Extract the [x, y] coordinate from the center of the cell holding the provided text.  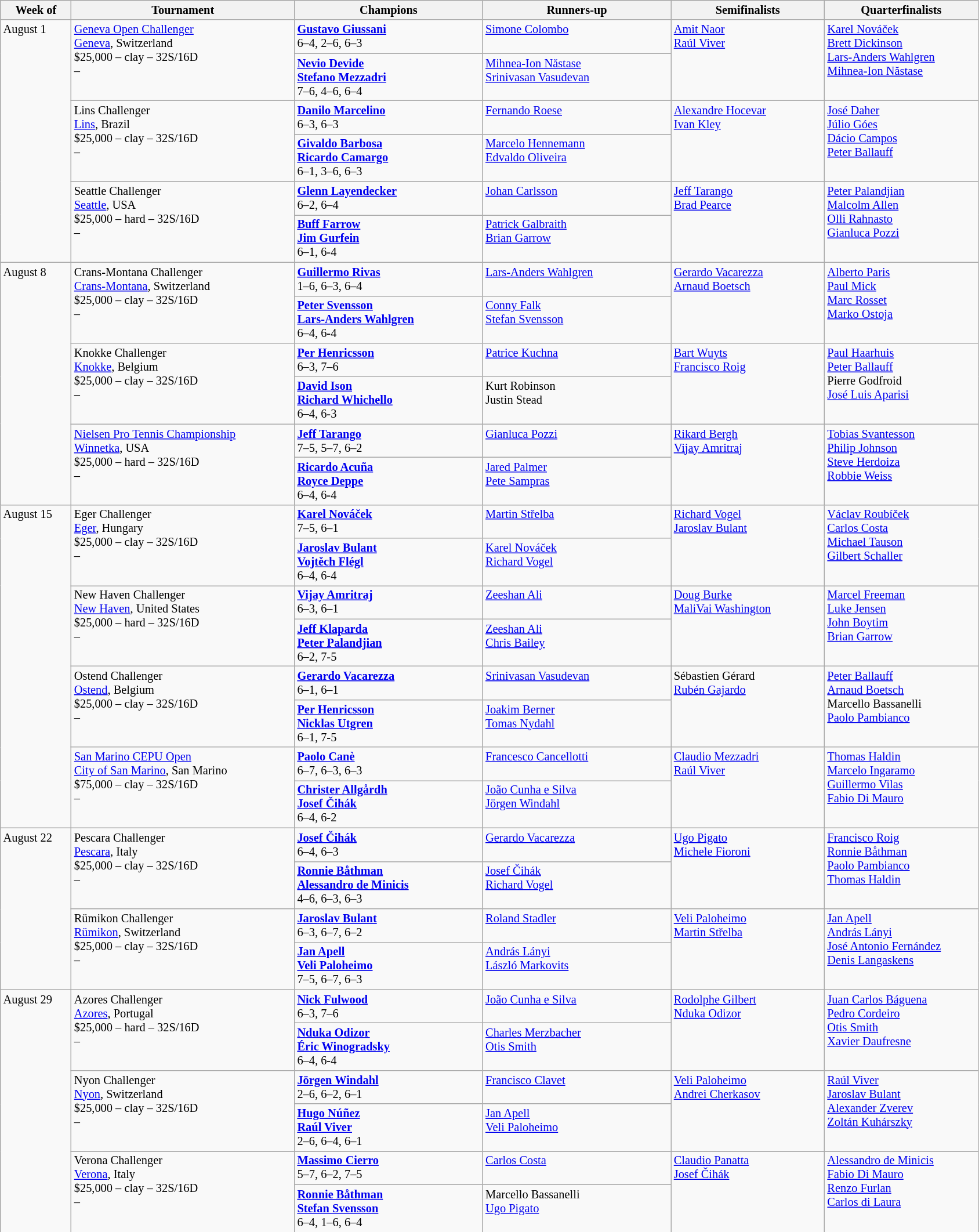
Zeeshan Ali Chris Bailey [576, 643]
Jaroslav Bulant Vojtěch Flégl 6–4, 6-4 [389, 562]
Jan Apell Veli Paloheimo 7–5, 6–7, 6–3 [389, 966]
Claudio Panatta Josef Čihák [748, 1191]
August 1 [36, 141]
Gerardo Vacarezza 6–1, 6–1 [389, 683]
Claudio Mezzadri Raúl Viver [748, 788]
David Ison Richard Whichello 6–4, 6-3 [389, 400]
Peter Ballauff Arnaud Boetsch Marcello Bassanelli Paolo Pambianco [901, 706]
Juan Carlos Báguena Pedro Cordeiro Otis Smith Xavier Daufresne [901, 1030]
Simone Colombo [576, 37]
Eger Challenger Eger, Hungary$25,000 – clay – 32S/16D – [183, 545]
Josef Čihák Richard Vogel [576, 885]
Knokke Challenger Knokke, Belgium$25,000 – clay – 32S/16D – [183, 383]
Marcel Freeman Luke Jensen John Boytim Brian Garrow [901, 625]
András Lányi László Markovits [576, 966]
Francesco Cancellotti [576, 764]
Paul Haarhuis Peter Ballauff Pierre Godfroid José Luis Aparisi [901, 383]
Givaldo Barbosa Ricardo Camargo 6–1, 3–6, 6–3 [389, 158]
Francisco Clavet [576, 1087]
Karel Nováček Richard Vogel [576, 562]
Massimo Cierro 5–7, 6–2, 7–5 [389, 1168]
Carlos Costa [576, 1168]
Pescara Challenger Pescara, Italy$25,000 – clay – 32S/16D – [183, 868]
Thomas Haldin Marcelo Ingaramo Guillermo Vilas Fabio Di Mauro [901, 788]
Geneva Open Challenger Geneva, Switzerland$25,000 – clay – 32S/16D – [183, 60]
San Marino CEPU Open City of San Marino, San Marino$75,000 – clay – 32S/16D – [183, 788]
Tournament [183, 10]
Gustavo Giussani 6–4, 2–6, 6–3 [389, 37]
August 15 [36, 666]
Gerardo Vacarezza [576, 845]
Buff Farrow Jim Gurfein 6–1, 6-4 [389, 238]
Jörgen Windahl 2–6, 6–2, 6–1 [389, 1087]
Rodolphe Gilbert Nduka Odizor [748, 1030]
Bart Wuyts Francisco Roig [748, 383]
Jaroslav Bulant 6–3, 6–7, 6–2 [389, 925]
Ronnie Båthman Alessandro de Minicis 4–6, 6–3, 6–3 [389, 885]
Quarterfinalists [901, 10]
Sébastien Gérard Rubén Gajardo [748, 706]
Kurt Robinson Justin Stead [576, 400]
Martin Střelba [576, 521]
Srinivasan Vasudevan [576, 683]
Peter Svensson Lars-Anders Wahlgren 6–4, 6-4 [389, 320]
João Cunha e Silva Jörgen Windahl [576, 804]
José Daher Júlio Góes Dácio Campos Peter Ballauff [901, 140]
Veli Paloheimo Martin Střelba [748, 949]
New Haven Challenger New Haven, United States$25,000 – hard – 32S/16D – [183, 625]
Karel Nováček Brett Dickinson Lars-Anders Wahlgren Mihnea-Ion Năstase [901, 60]
Marcelo Hennemann Edvaldo Oliveira [576, 158]
Nyon Challenger Nyon, Switzerland$25,000 – clay – 32S/16D – [183, 1110]
Doug Burke MaliVai Washington [748, 625]
Jared Palmer Pete Sampras [576, 481]
Tobias Svantesson Philip Johnson Steve Herdoiza Robbie Weiss [901, 464]
Peter Palandjian Malcolm Allen Olli Rahnasto Gianluca Pozzi [901, 222]
Champions [389, 10]
Christer Allgårdh Josef Čihák 6–4, 6-2 [389, 804]
Ugo Pigato Michele Fioroni [748, 868]
Karel Nováček 7–5, 6–1 [389, 521]
Nduka Odizor Éric Winogradsky 6–4, 6-4 [389, 1046]
Rümikon Challenger Rümikon, Switzerland$25,000 – clay – 32S/16D – [183, 949]
Jan Apell Veli Paloheimo [576, 1128]
Jeff Tarango 7–5, 5–7, 6–2 [389, 441]
Jeff Tarango Brad Pearce [748, 222]
Lars-Anders Wahlgren [576, 279]
Joakim Berner Tomas Nydahl [576, 723]
Josef Čihák 6–4, 6–3 [389, 845]
Vijay Amritraj 6–3, 6–1 [389, 602]
Glenn Layendecker 6–2, 6–4 [389, 198]
Veli Paloheimo Andrei Cherkasov [748, 1110]
August 29 [36, 1111]
Fernando Roese [576, 117]
Gianluca Pozzi [576, 441]
Semifinalists [748, 10]
Francisco Roig Ronnie Båthman Paolo Pambianco Thomas Haldin [901, 868]
Rikard Bergh Vijay Amritraj [748, 464]
Seattle Challenger Seattle, USA$25,000 – hard – 32S/16D – [183, 222]
Ronnie Båthman Stefan Svensson 6–4, 1–6, 6–4 [389, 1208]
Ostend Challenger Ostend, Belgium$25,000 – clay – 32S/16D – [183, 706]
Ricardo Acuña Royce Deppe 6–4, 6-4 [389, 481]
Raúl Viver Jaroslav Bulant Alexander Zverev Zoltán Kuhárszky [901, 1110]
Jan Apell András Lányi José Antonio Fernández Denis Langaskens [901, 949]
Conny Falk Stefan Svensson [576, 320]
Alberto Paris Paul Mick Marc Rosset Marko Ostoja [901, 303]
Paolo Canè 6–7, 6–3, 6–3 [389, 764]
Per Henricsson 6–3, 7–6 [389, 360]
Crans-Montana Challenger Crans-Montana, Switzerland$25,000 – clay – 32S/16D – [183, 303]
Gerardo Vacarezza Arnaud Boetsch [748, 303]
Patrice Kuchna [576, 360]
August 22 [36, 908]
Nevio Devide Stefano Mezzadri 7–6, 4–6, 6–4 [389, 77]
Zeeshan Ali [576, 602]
Marcello Bassanelli Ugo Pigato [576, 1208]
Richard Vogel Jaroslav Bulant [748, 545]
Roland Stadler [576, 925]
Johan Carlsson [576, 198]
Guillermo Rivas 1–6, 6–3, 6–4 [389, 279]
Alessandro de Minicis Fabio Di Mauro Renzo Furlan Carlos di Laura [901, 1191]
Václav Roubíček Carlos Costa Michael Tauson Gilbert Schaller [901, 545]
João Cunha e Silva [576, 1006]
Nick Fulwood 6–3, 7–6 [389, 1006]
August 8 [36, 383]
Amit Naor Raúl Viver [748, 60]
Per Henricsson Nicklas Utgren 6–1, 7-5 [389, 723]
Alexandre Hocevar Ivan Kley [748, 140]
Week of [36, 10]
Charles Merzbacher Otis Smith [576, 1046]
Lins Challenger Lins, Brazil$25,000 – clay – 32S/16D – [183, 140]
Patrick Galbraith Brian Garrow [576, 238]
Hugo Núñez Raúl Viver 2–6, 6–4, 6–1 [389, 1128]
Jeff Klaparda Peter Palandjian 6–2, 7-5 [389, 643]
Runners-up [576, 10]
Mihnea-Ion Năstase Srinivasan Vasudevan [576, 77]
Azores Challenger Azores, Portugal$25,000 – hard – 32S/16D – [183, 1030]
Nielsen Pro Tennis Championship Winnetka, USA$25,000 – hard – 32S/16D – [183, 464]
Verona Challenger Verona, Italy$25,000 – clay – 32S/16D – [183, 1191]
Danilo Marcelino 6–3, 6–3 [389, 117]
